Scan for the cell matching the given text and deliver its [x, y] coordinate at center. 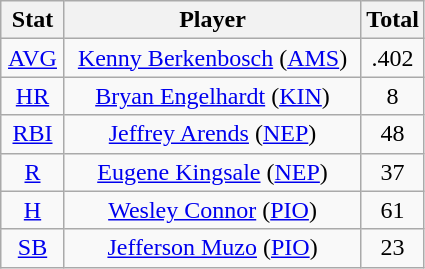
Jeffrey Arends (NEP) [212, 134]
Bryan Engelhardt (KIN) [212, 96]
Stat [33, 20]
48 [393, 134]
Wesley Connor (PIO) [212, 210]
R [33, 172]
Player [212, 20]
RBI [33, 134]
23 [393, 248]
Eugene Kingsale (NEP) [212, 172]
HR [33, 96]
.402 [393, 58]
SB [33, 248]
37 [393, 172]
Kenny Berkenbosch (AMS) [212, 58]
Total [393, 20]
Jefferson Muzo (PIO) [212, 248]
8 [393, 96]
61 [393, 210]
AVG [33, 58]
H [33, 210]
